Detect which cell encompasses the target text, then output its (x, y) center coordinate. 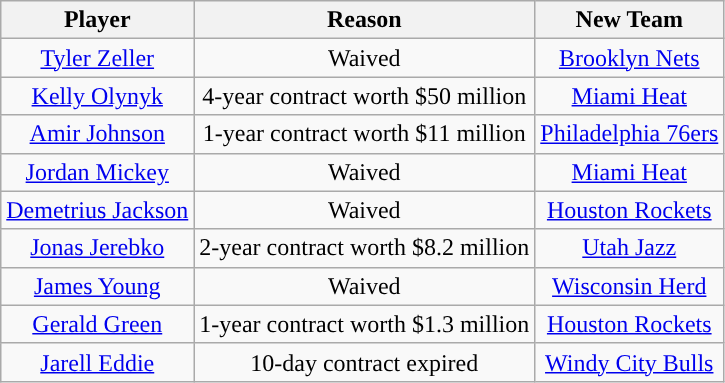
New Team (630, 20)
1-year contract worth $11 million (364, 134)
Jordan Mickey (98, 172)
Gerald Green (98, 324)
Jonas Jerebko (98, 248)
James Young (98, 286)
Amir Johnson (98, 134)
Brooklyn Nets (630, 58)
Reason (364, 20)
Kelly Olynyk (98, 96)
Utah Jazz (630, 248)
Player (98, 20)
1-year contract worth $1.3 million (364, 324)
Jarell Eddie (98, 362)
Demetrius Jackson (98, 210)
Wisconsin Herd (630, 286)
Philadelphia 76ers (630, 134)
4-year contract worth $50 million (364, 96)
Tyler Zeller (98, 58)
Windy City Bulls (630, 362)
10-day contract expired (364, 362)
2-year contract worth $8.2 million (364, 248)
